Capture the cell that displays the provided text and extract its (x, y) central coordinate. 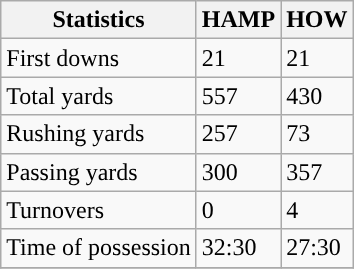
Rushing yards (99, 134)
73 (317, 134)
First downs (99, 58)
Time of possession (99, 248)
357 (317, 172)
HOW (317, 20)
557 (238, 96)
300 (238, 172)
Turnovers (99, 210)
4 (317, 210)
430 (317, 96)
0 (238, 210)
Passing yards (99, 172)
HAMP (238, 20)
257 (238, 134)
27:30 (317, 248)
Statistics (99, 20)
32:30 (238, 248)
Total yards (99, 96)
